Pinpoint the cell where the given text exists, returning its [X, Y] midpoint coordinate. 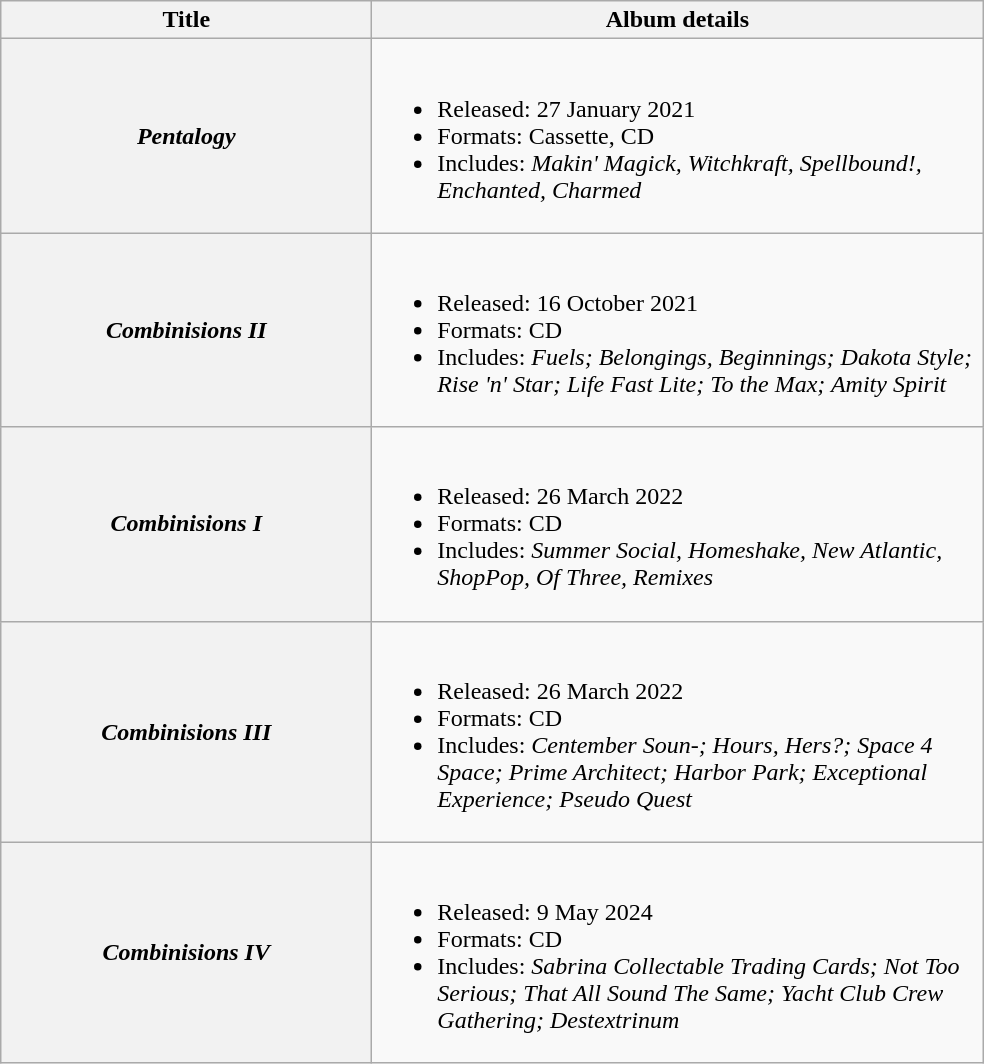
Title [186, 20]
Released: 26 March 2022Formats: CDIncludes: Summer Social, Homeshake, New Atlantic, ShopPop, Of Three, Remixes [678, 524]
Pentalogy [186, 136]
Combinisions II [186, 330]
Combinisions III [186, 732]
Combinisions I [186, 524]
Released: 27 January 2021Formats: Cassette, CDIncludes: Makin' Magick, Witchkraft, Spellbound!, Enchanted, Charmed [678, 136]
Album details [678, 20]
Combinisions IV [186, 952]
Released: 16 October 2021Formats: CDIncludes: Fuels; Belongings, Beginnings; Dakota Style; Rise 'n' Star; Life Fast Lite; To the Max; Amity Spirit [678, 330]
